Scan for the cell matching the given text and deliver its [X, Y] coordinate at center. 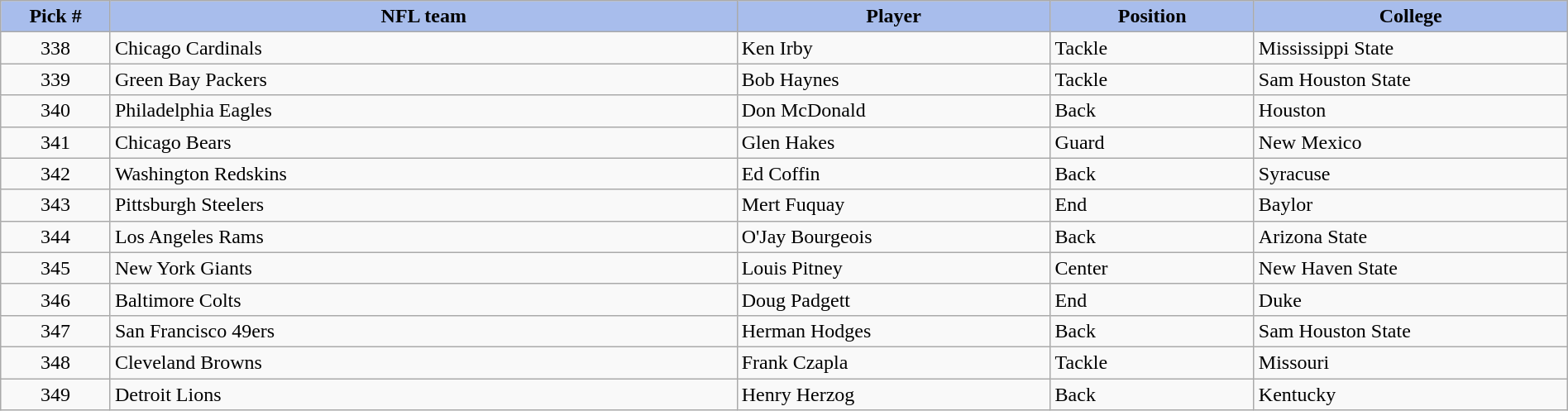
Ed Coffin [893, 174]
Guard [1152, 142]
Doug Padgett [893, 299]
Chicago Cardinals [423, 48]
Player [893, 17]
Mississippi State [1411, 48]
NFL team [423, 17]
San Francisco 49ers [423, 331]
349 [56, 394]
Duke [1411, 299]
Baltimore Colts [423, 299]
Position [1152, 17]
Arizona State [1411, 237]
College [1411, 17]
Missouri [1411, 362]
Cleveland Browns [423, 362]
Pick # [56, 17]
Mert Fuquay [893, 205]
New Haven State [1411, 268]
Los Angeles Rams [423, 237]
New York Giants [423, 268]
Baylor [1411, 205]
Don McDonald [893, 111]
348 [56, 362]
Henry Herzog [893, 394]
342 [56, 174]
Houston [1411, 111]
Washington Redskins [423, 174]
Frank Czapla [893, 362]
Glen Hakes [893, 142]
339 [56, 79]
Herman Hodges [893, 331]
338 [56, 48]
Ken Irby [893, 48]
343 [56, 205]
Pittsburgh Steelers [423, 205]
Chicago Bears [423, 142]
Center [1152, 268]
346 [56, 299]
347 [56, 331]
Green Bay Packers [423, 79]
O'Jay Bourgeois [893, 237]
Bob Haynes [893, 79]
340 [56, 111]
Philadelphia Eagles [423, 111]
Kentucky [1411, 394]
New Mexico [1411, 142]
341 [56, 142]
Louis Pitney [893, 268]
Syracuse [1411, 174]
Detroit Lions [423, 394]
344 [56, 237]
345 [56, 268]
